Scan for the cell matching the given text and deliver its (X, Y) coordinate at center. 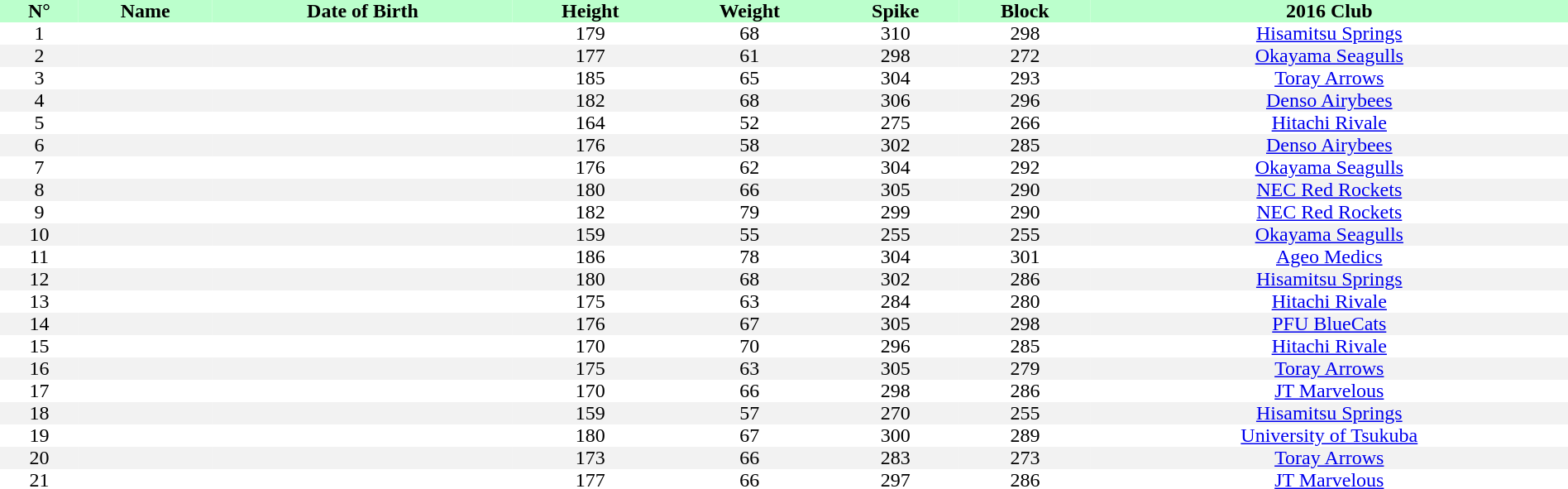
284 (895, 301)
16 (40, 369)
306 (895, 101)
185 (590, 78)
300 (895, 435)
10 (40, 235)
19 (40, 435)
266 (1025, 122)
280 (1025, 301)
13 (40, 301)
14 (40, 324)
79 (749, 212)
177 (590, 56)
6 (40, 146)
2 (40, 56)
310 (895, 33)
273 (1025, 458)
18 (40, 414)
15 (40, 346)
11 (40, 256)
275 (895, 122)
65 (749, 78)
JT Marvelous (1330, 391)
293 (1025, 78)
Weight (749, 12)
20 (40, 458)
61 (749, 56)
270 (895, 414)
289 (1025, 435)
70 (749, 346)
57 (749, 414)
5 (40, 122)
173 (590, 458)
PFU BlueCats (1330, 324)
N° (40, 12)
3 (40, 78)
299 (895, 212)
55 (749, 235)
8 (40, 190)
164 (590, 122)
Name (146, 12)
Ageo Medics (1330, 256)
Spike (895, 12)
University of Tsukuba (1330, 435)
Date of Birth (362, 12)
179 (590, 33)
292 (1025, 167)
17 (40, 391)
Block (1025, 12)
58 (749, 146)
186 (590, 256)
7 (40, 167)
Height (590, 12)
279 (1025, 369)
301 (1025, 256)
4 (40, 101)
1 (40, 33)
78 (749, 256)
272 (1025, 56)
2016 Club (1330, 12)
12 (40, 280)
9 (40, 212)
52 (749, 122)
283 (895, 458)
62 (749, 167)
